Output the (x, y) coordinate of the center of the cell containing the given text.  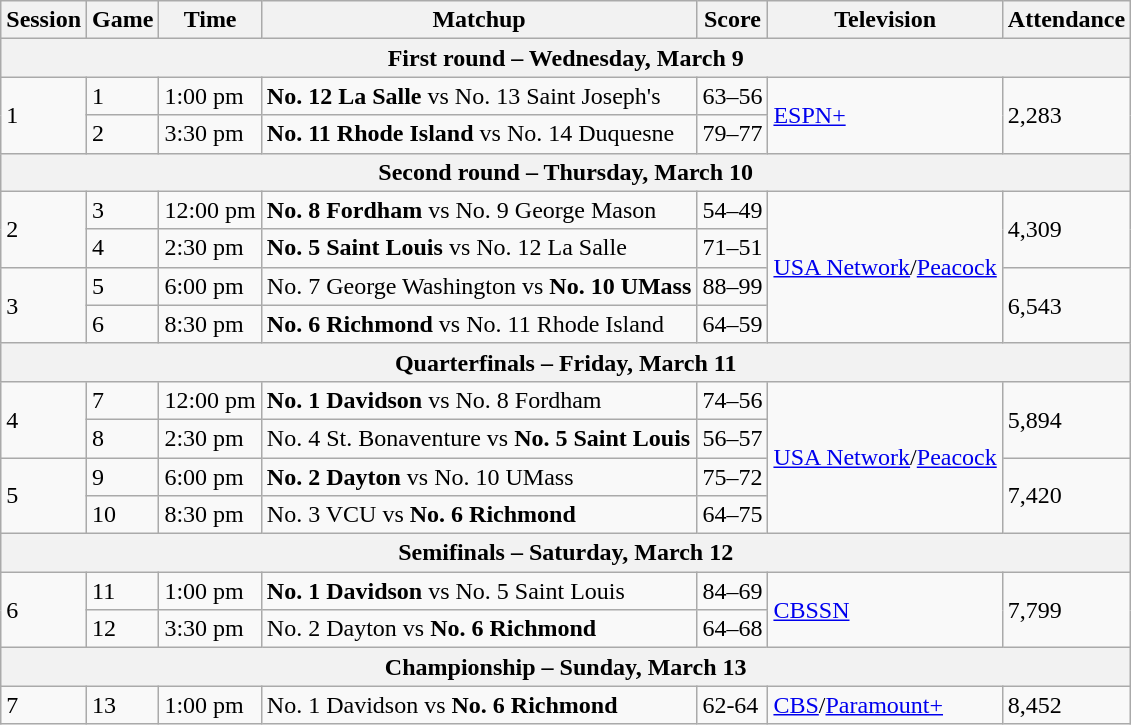
8,452 (1066, 705)
CBS/Paramount+ (885, 705)
No. 2 Dayton vs No. 6 Richmond (479, 629)
63–56 (732, 96)
Matchup (479, 20)
Time (210, 20)
No. 5 Saint Louis vs No. 12 La Salle (479, 248)
Semifinals – Saturday, March 12 (566, 553)
64–68 (732, 629)
79–77 (732, 134)
74–56 (732, 400)
Game (123, 20)
No. 4 St. Bonaventure vs No. 5 Saint Louis (479, 438)
64–59 (732, 324)
4,309 (1066, 229)
5,894 (1066, 419)
No. 11 Rhode Island vs No. 14 Duquesne (479, 134)
CBSSN (885, 610)
54–49 (732, 210)
13 (123, 705)
Second round – Thursday, March 10 (566, 172)
No. 8 Fordham vs No. 9 George Mason (479, 210)
56–57 (732, 438)
No. 3 VCU vs No. 6 Richmond (479, 515)
75–72 (732, 477)
No. 7 George Washington vs No. 10 UMass (479, 286)
Championship – Sunday, March 13 (566, 667)
7,799 (1066, 610)
No. 1 Davidson vs No. 5 Saint Louis (479, 591)
ESPN+ (885, 115)
9 (123, 477)
12 (123, 629)
10 (123, 515)
Television (885, 20)
Quarterfinals – Friday, March 11 (566, 362)
No. 1 Davidson vs No. 8 Fordham (479, 400)
No. 2 Dayton vs No. 10 UMass (479, 477)
2,283 (1066, 115)
64–75 (732, 515)
88–99 (732, 286)
8 (123, 438)
11 (123, 591)
No. 1 Davidson vs No. 6 Richmond (479, 705)
71–51 (732, 248)
Attendance (1066, 20)
6,543 (1066, 305)
7,420 (1066, 496)
Session (44, 20)
62-64 (732, 705)
No. 12 La Salle vs No. 13 Saint Joseph's (479, 96)
No. 6 Richmond vs No. 11 Rhode Island (479, 324)
Score (732, 20)
84–69 (732, 591)
First round – Wednesday, March 9 (566, 58)
